For the text-containing cell, return its midpoint in [x, y] coordinate format. 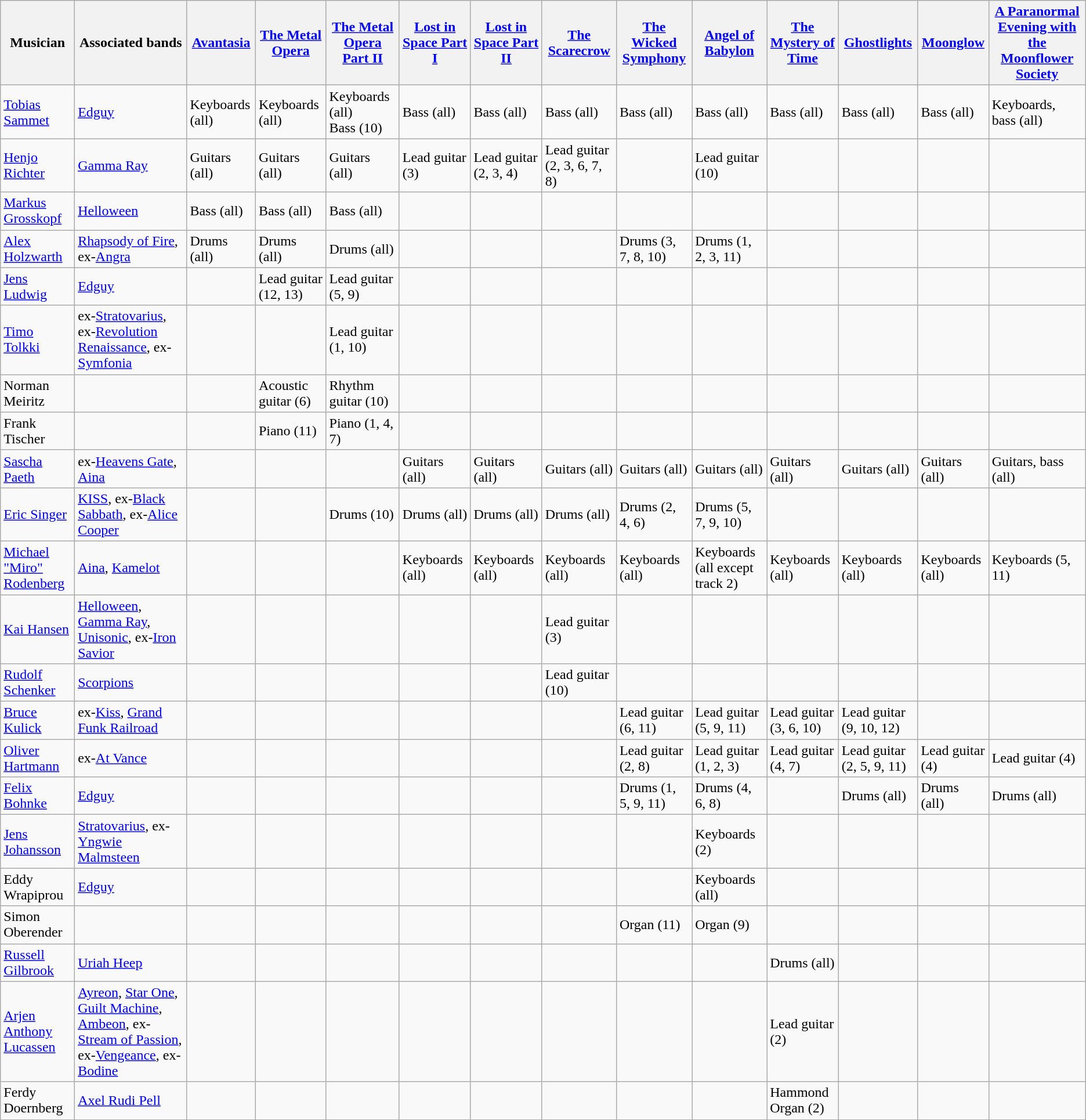
Gamma Ray [131, 165]
Michael "Miro" Rodenberg [38, 568]
Rhythm guitar (10) [363, 393]
The Metal Opera [291, 43]
Organ (9) [730, 925]
Keyboards (2) [730, 841]
Helloween, Gamma Ray, Unisonic, ex-Iron Savior [131, 629]
Lead guitar (2, 3, 6, 7, 8) [579, 165]
Moonglow [953, 43]
Aina, Kamelot [131, 568]
Eddy Wrapiprou [38, 887]
Lost in Space Part II [506, 43]
Alex Holzwarth [38, 248]
Tobias Sammet [38, 112]
Ferdy Doernberg [38, 1100]
Lead guitar (2, 3, 4) [506, 165]
Ayreon, Star One, Guilt Machine, Ambeon, ex-Stream of Passion, ex-Vengeance, ex-Bodine [131, 1032]
Kai Hansen [38, 629]
Jens Ludwig [38, 287]
Timo Tolkki [38, 340]
Drums (1, 5, 9, 11) [654, 796]
Drums (2, 4, 6) [654, 514]
Uriah Heep [131, 962]
Hammond Organ (2) [803, 1100]
Scorpions [131, 682]
Lead guitar (5, 9) [363, 287]
Eric Singer [38, 514]
Lead guitar (2, 5, 9, 11) [878, 758]
Drums (1, 2, 3, 11) [730, 248]
Musician [38, 43]
Lead guitar (2, 8) [654, 758]
Lead guitar (6, 11) [654, 721]
Frank Tischer [38, 431]
Acoustic guitar (6) [291, 393]
Drums (3, 7, 8, 10) [654, 248]
KISS, ex-Black Sabbath, ex-Alice Cooper [131, 514]
Helloween [131, 211]
Drums (4, 6, 8) [730, 796]
Piano (11) [291, 431]
Lead guitar (9, 10, 12) [878, 721]
The Metal Opera Part II [363, 43]
Stratovarius, ex-Yngwie Malmsteen [131, 841]
Sascha Paeth [38, 469]
ex-At Vance [131, 758]
Rudolf Schenker [38, 682]
Associated bands [131, 43]
Lead guitar (5, 9, 11) [730, 721]
Simon Oberender [38, 925]
Keyboards (5, 11) [1037, 568]
Russell Gilbrook [38, 962]
Drums (5, 7, 9, 10) [730, 514]
Felix Bohnke [38, 796]
A Paranormal Evening with the Moonflower Society [1037, 43]
Ghostlights [878, 43]
Markus Grosskopf [38, 211]
The Scarecrow [579, 43]
Norman Meiritz [38, 393]
Piano (1, 4, 7) [363, 431]
Angel of Babylon [730, 43]
Drums (10) [363, 514]
Lead guitar (12, 13) [291, 287]
Organ (11) [654, 925]
Oliver Hartmann [38, 758]
ex-Kiss, Grand Funk Railroad [131, 721]
Lead guitar (1, 10) [363, 340]
Lead guitar (4, 7) [803, 758]
Avantasia [221, 43]
Axel Rudi Pell [131, 1100]
Jens Johansson [38, 841]
Lead guitar (3, 6, 10) [803, 721]
Arjen Anthony Lucassen [38, 1032]
Keyboards, bass (all) [1037, 112]
Lead guitar (2) [803, 1032]
Keyboards (all except track 2) [730, 568]
The Mystery of Time [803, 43]
Keyboards (all)Bass (10) [363, 112]
Lost in Space Part I [435, 43]
Henjo Richter [38, 165]
ex-Stratovarius, ex-Revolution Renaissance, ex-Symfonia [131, 340]
Rhapsody of Fire, ex-Angra [131, 248]
ex-Heavens Gate, Aina [131, 469]
The Wicked Symphony [654, 43]
Bruce Kulick [38, 721]
Guitars, bass (all) [1037, 469]
Lead guitar (1, 2, 3) [730, 758]
